Extract the [x, y] coordinate from the center of the cell holding the provided text.  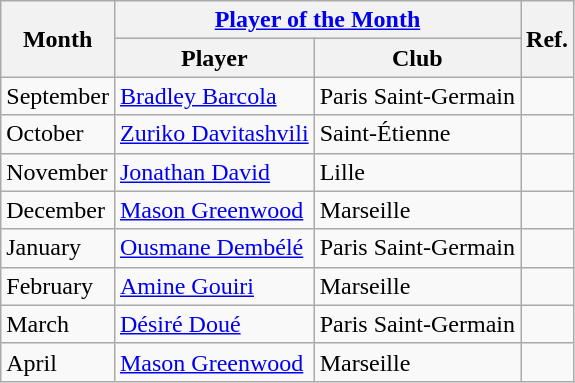
December [58, 210]
Ref. [548, 39]
Jonathan David [214, 172]
Month [58, 39]
Club [417, 58]
Bradley Barcola [214, 96]
October [58, 134]
Player [214, 58]
March [58, 324]
Player of the Month [317, 20]
September [58, 96]
January [58, 248]
Désiré Doué [214, 324]
Ousmane Dembélé [214, 248]
November [58, 172]
April [58, 362]
February [58, 286]
Lille [417, 172]
Saint-Étienne [417, 134]
Zuriko Davitashvili [214, 134]
Amine Gouiri [214, 286]
